Return [x, y] of the center of cell containing provided text 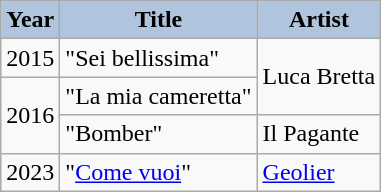
Artist [319, 20]
"Bomber" [158, 134]
"Sei bellissima" [158, 58]
Year [30, 20]
Il Pagante [319, 134]
"La mia cameretta" [158, 96]
2015 [30, 58]
2016 [30, 115]
Luca Bretta [319, 77]
"Come vuoi" [158, 172]
Geolier [319, 172]
Title [158, 20]
2023 [30, 172]
